Locate the cell with the specified text and output its [X, Y] center coordinate. 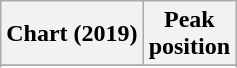
Peakposition [189, 34]
Chart (2019) [72, 34]
